From the cell containing the given text, extract its center point as [X, Y] coordinate. 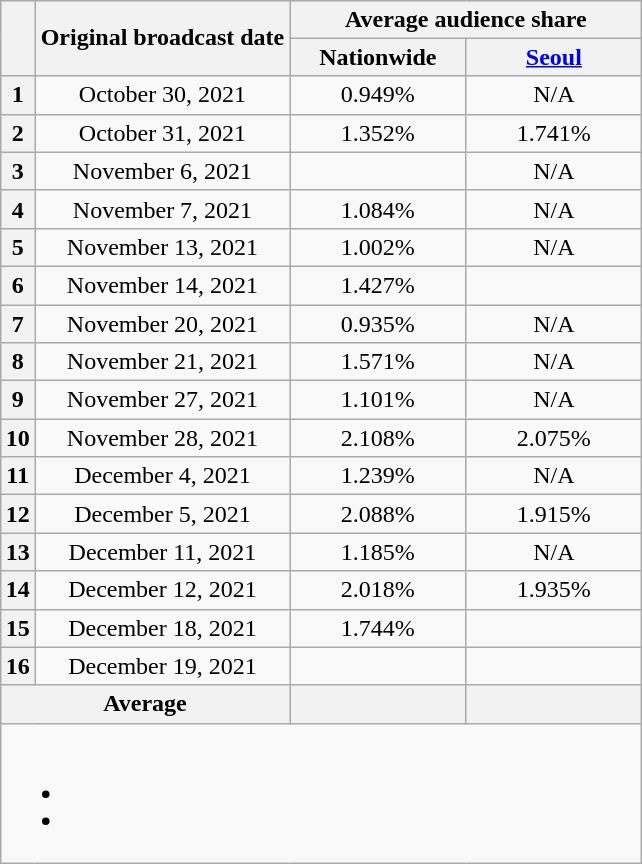
9 [18, 400]
1.185% [378, 552]
8 [18, 362]
14 [18, 590]
2.108% [378, 438]
November 20, 2021 [162, 323]
1.915% [554, 514]
0.949% [378, 95]
11 [18, 476]
November 7, 2021 [162, 209]
1.427% [378, 285]
November 28, 2021 [162, 438]
1.744% [378, 628]
1.002% [378, 247]
3 [18, 171]
16 [18, 666]
December 18, 2021 [162, 628]
1.101% [378, 400]
15 [18, 628]
5 [18, 247]
2.075% [554, 438]
1.935% [554, 590]
November 21, 2021 [162, 362]
1.352% [378, 133]
2.088% [378, 514]
Nationwide [378, 57]
Average audience share [466, 19]
December 5, 2021 [162, 514]
0.935% [378, 323]
November 14, 2021 [162, 285]
2.018% [378, 590]
1.239% [378, 476]
Original broadcast date [162, 38]
October 30, 2021 [162, 95]
October 31, 2021 [162, 133]
6 [18, 285]
1.741% [554, 133]
December 12, 2021 [162, 590]
7 [18, 323]
13 [18, 552]
November 6, 2021 [162, 171]
November 13, 2021 [162, 247]
Average [145, 704]
10 [18, 438]
2 [18, 133]
1 [18, 95]
12 [18, 514]
1.571% [378, 362]
1.084% [378, 209]
December 11, 2021 [162, 552]
November 27, 2021 [162, 400]
December 4, 2021 [162, 476]
4 [18, 209]
December 19, 2021 [162, 666]
Seoul [554, 57]
